Pinpoint the cell where the given text exists, returning its (x, y) midpoint coordinate. 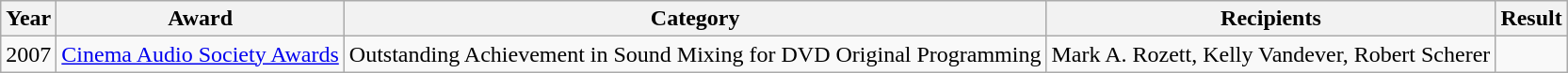
Mark A. Rozett, Kelly Vandever, Robert Scherer (1271, 54)
Recipients (1271, 19)
Category (695, 19)
Result (1531, 19)
Cinema Audio Society Awards (201, 54)
Award (201, 19)
2007 (28, 54)
Year (28, 19)
Outstanding Achievement in Sound Mixing for DVD Original Programming (695, 54)
